Scan for the cell matching the given text and deliver its (X, Y) coordinate at center. 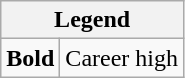
Legend (92, 20)
Bold (30, 58)
Career high (122, 58)
